Scan for the cell matching the given text and deliver its (x, y) coordinate at center. 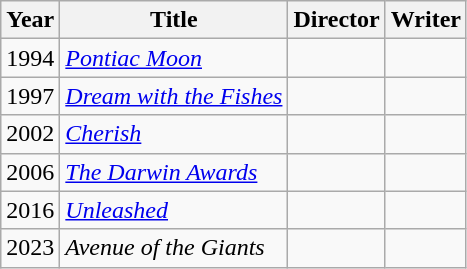
1997 (30, 96)
Cherish (174, 134)
2002 (30, 134)
2023 (30, 248)
Unleashed (174, 210)
Year (30, 20)
Pontiac Moon (174, 58)
1994 (30, 58)
The Darwin Awards (174, 172)
2006 (30, 172)
Dream with the Fishes (174, 96)
2016 (30, 210)
Avenue of the Giants (174, 248)
Director (336, 20)
Writer (426, 20)
Title (174, 20)
